Return (x, y) of the center of cell containing provided text 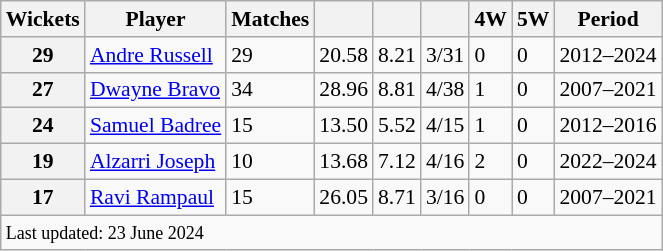
13.50 (344, 126)
20.58 (344, 55)
Dwayne Bravo (156, 90)
2012–2024 (608, 55)
2 (490, 162)
8.71 (397, 197)
Samuel Badree (156, 126)
8.21 (397, 55)
24 (43, 126)
3/16 (446, 197)
4/15 (446, 126)
Period (608, 19)
5W (534, 19)
19 (43, 162)
28.96 (344, 90)
3/31 (446, 55)
Player (156, 19)
27 (43, 90)
2012–2016 (608, 126)
Andre Russell (156, 55)
2022–2024 (608, 162)
13.68 (344, 162)
4/16 (446, 162)
26.05 (344, 197)
17 (43, 197)
10 (270, 162)
34 (270, 90)
Wickets (43, 19)
4W (490, 19)
8.81 (397, 90)
7.12 (397, 162)
Last updated: 23 June 2024 (332, 233)
5.52 (397, 126)
4/38 (446, 90)
Matches (270, 19)
Alzarri Joseph (156, 162)
Ravi Rampaul (156, 197)
